Identify which cell holds the provided text, then report its [X, Y] central coordinate. 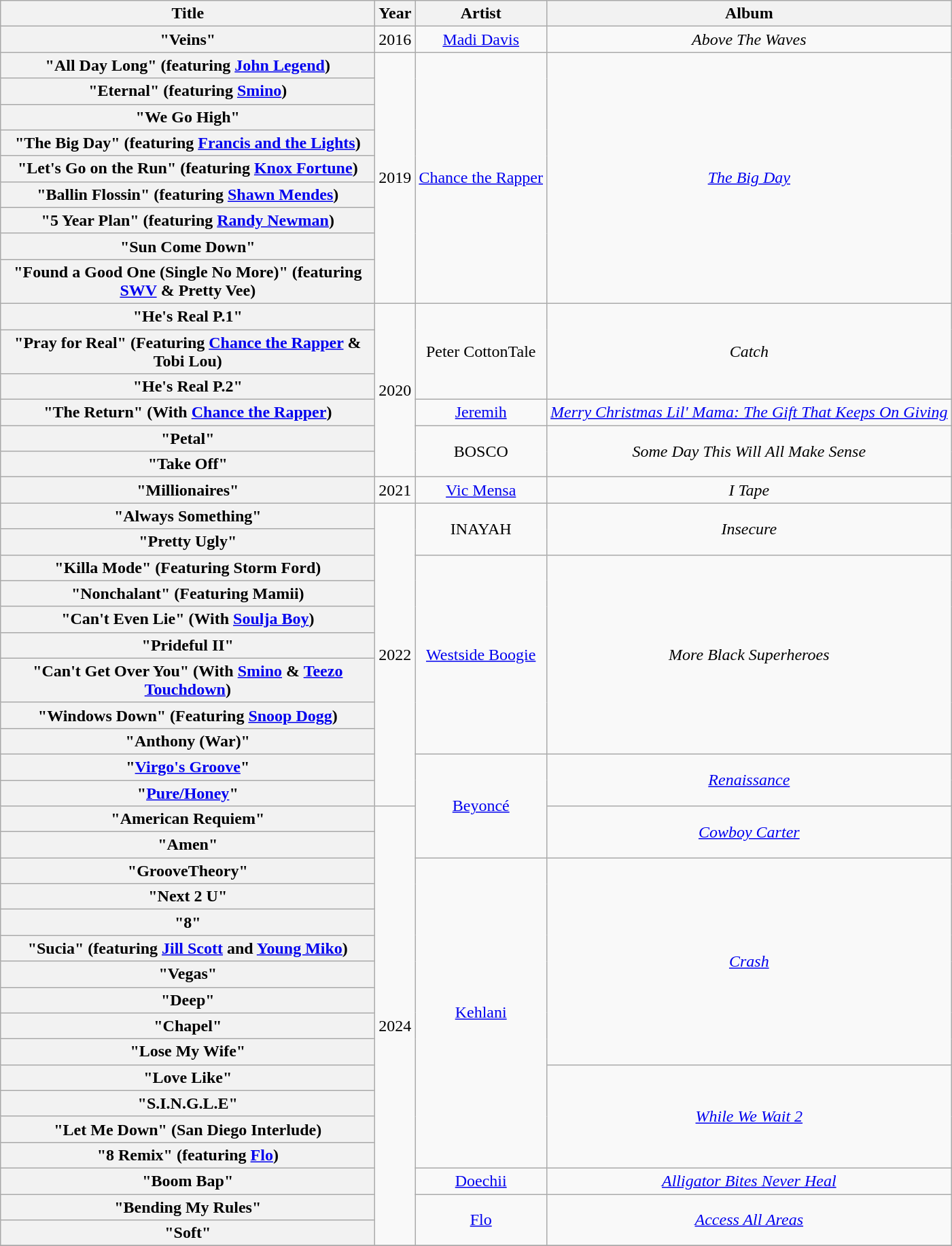
"Anthony (War)" [188, 741]
"He's Real P.1" [188, 316]
Peter CottonTale [481, 351]
"Windows Down" (Featuring Snoop Dogg) [188, 715]
"Lose My Wife" [188, 1052]
"Always Something" [188, 516]
Insecure [750, 529]
Year [395, 14]
"Let's Go on the Run" (featuring Knox Fortune) [188, 169]
"GrooveTheory" [188, 871]
Title [188, 14]
INAYAH [481, 529]
"The Return" (With Chance the Rapper) [188, 413]
"Millionaires" [188, 490]
Access All Areas [750, 1219]
Merry Christmas Lil' Mama: The Gift That Keeps On Giving [750, 413]
Catch [750, 351]
Renaissance [750, 780]
"He's Real P.2" [188, 387]
Artist [481, 14]
"Bending My Rules" [188, 1207]
"Ballin Flossin" (featuring Shawn Mendes) [188, 194]
"Sucia" (featuring Jill Scott and Young Miko) [188, 948]
Some Day This Will All Make Sense [750, 451]
"Take Off" [188, 464]
"Veins" [188, 39]
"Pray for Real" (Featuring Chance the Rapper & Tobi Lou) [188, 351]
2020 [395, 390]
"Deep" [188, 1000]
I Tape [750, 490]
"8" [188, 922]
"Can't Get Over You" (With Smino & Teezo Touchdown) [188, 680]
BOSCO [481, 451]
"Sun Come Down" [188, 246]
"Found a Good One (Single No More)" (featuring SWV & Pretty Vee) [188, 281]
Jeremih [481, 413]
2021 [395, 490]
While We Wait 2 [750, 1116]
2016 [395, 39]
"Pretty Ugly" [188, 542]
Vic Mensa [481, 490]
More Black Superheroes [750, 654]
"Soft" [188, 1233]
"Killa Mode" (Featuring Storm Ford) [188, 568]
"Chapel" [188, 1026]
"Can't Even Lie" (With Soulja Boy) [188, 619]
Cowboy Carter [750, 832]
Westside Boogie [481, 654]
Chance the Rapper [481, 178]
"Pure/Honey" [188, 793]
Doechii [481, 1181]
"Next 2 U" [188, 897]
"Nonchalant" (Featuring Mamii) [188, 593]
Kehlani [481, 1013]
"We Go High" [188, 117]
The Big Day [750, 178]
2024 [395, 1026]
"American Requiem" [188, 819]
Alligator Bites Never Heal [750, 1181]
"S.I.N.G.L.E" [188, 1103]
"Boom Bap" [188, 1181]
Above The Waves [750, 39]
"Vegas" [188, 974]
"Eternal" (featuring Smino) [188, 91]
"Let Me Down" (San Diego Interlude) [188, 1129]
Crash [750, 961]
"8 Remix" (featuring Flo) [188, 1155]
"The Big Day" (featuring Francis and the Lights) [188, 143]
Album [750, 14]
Beyoncé [481, 806]
"Petal" [188, 438]
2022 [395, 655]
Madi Davis [481, 39]
"All Day Long" (featuring John Legend) [188, 65]
Flo [481, 1219]
"5 Year Plan" (featuring Randy Newman) [188, 220]
2019 [395, 178]
"Virgo's Groove" [188, 767]
"Amen" [188, 845]
"Love Like" [188, 1077]
"Prideful II" [188, 645]
